For the text-containing cell, return its midpoint in [x, y] coordinate format. 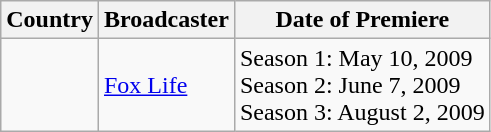
Broadcaster [166, 20]
Country [50, 20]
Fox Life [166, 85]
Date of Premiere [362, 20]
Season 1: May 10, 2009Season 2: June 7, 2009Season 3: August 2, 2009 [362, 85]
